For the text-containing cell, return its midpoint in [x, y] coordinate format. 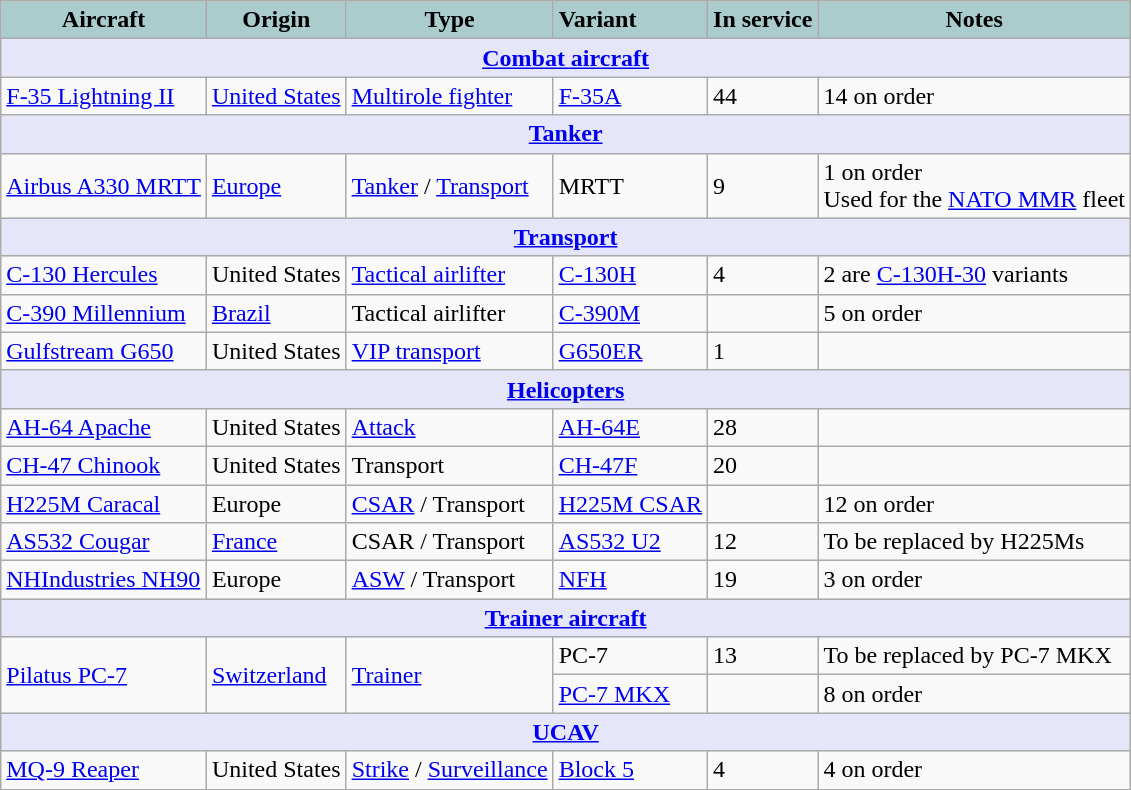
AS532 Cougar [104, 542]
1 on orderUsed for the NATO MMR fleet [974, 186]
Brazil [276, 313]
F-35 Lightning II [104, 96]
Airbus A330 MRTT [104, 186]
Type [450, 20]
Tanker / Transport [450, 186]
PC-7 [630, 656]
G650ER [630, 351]
Helicopters [566, 389]
AH-64 Apache [104, 427]
C-130 Hercules [104, 275]
AS532 U2 [630, 542]
To be replaced by PC-7 MKX [974, 656]
14 on order [974, 96]
Attack [450, 427]
NHIndustries NH90 [104, 580]
Tanker [566, 134]
CH-47 Chinook [104, 465]
Aircraft [104, 20]
2 are C-130H-30 variants [974, 275]
Switzerland [276, 675]
Gulfstream G650 [104, 351]
Strike / Surveillance [450, 770]
12 [763, 542]
5 on order [974, 313]
Pilatus PC-7 [104, 675]
MRTT [630, 186]
C-130H [630, 275]
Multirole fighter [450, 96]
Combat aircraft [566, 58]
Block 5 [630, 770]
19 [763, 580]
ASW / Transport [450, 580]
H225M CSAR [630, 503]
3 on order [974, 580]
Trainer aircraft [566, 618]
Variant [630, 20]
F-35A [630, 96]
28 [763, 427]
20 [763, 465]
12 on order [974, 503]
MQ-9 Reaper [104, 770]
13 [763, 656]
UCAV [566, 732]
NFH [630, 580]
France [276, 542]
44 [763, 96]
1 [763, 351]
C-390 Millennium [104, 313]
9 [763, 186]
Notes [974, 20]
Origin [276, 20]
8 on order [974, 694]
VIP transport [450, 351]
AH-64E [630, 427]
PC-7 MKX [630, 694]
4 on order [974, 770]
H225M Caracal [104, 503]
C-390M [630, 313]
To be replaced by H225Ms [974, 542]
CH-47F [630, 465]
Trainer [450, 675]
In service [763, 20]
